Search for the cell housing the specified text and yield its [X, Y] center coordinate. 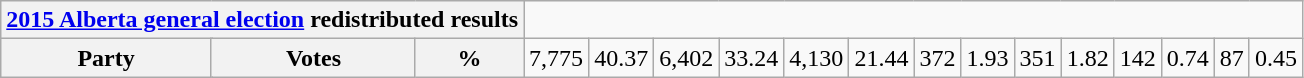
2015 Alberta general election redistributed results [262, 20]
1.93 [988, 58]
372 [938, 58]
4,130 [816, 58]
% [469, 58]
87 [1232, 58]
21.44 [882, 58]
Party [106, 58]
40.37 [622, 58]
0.74 [1188, 58]
7,775 [556, 58]
1.82 [1088, 58]
33.24 [752, 58]
6,402 [686, 58]
Votes [313, 58]
351 [1038, 58]
142 [1138, 58]
0.45 [1276, 58]
